Locate the cell with the specified text and output its [x, y] center coordinate. 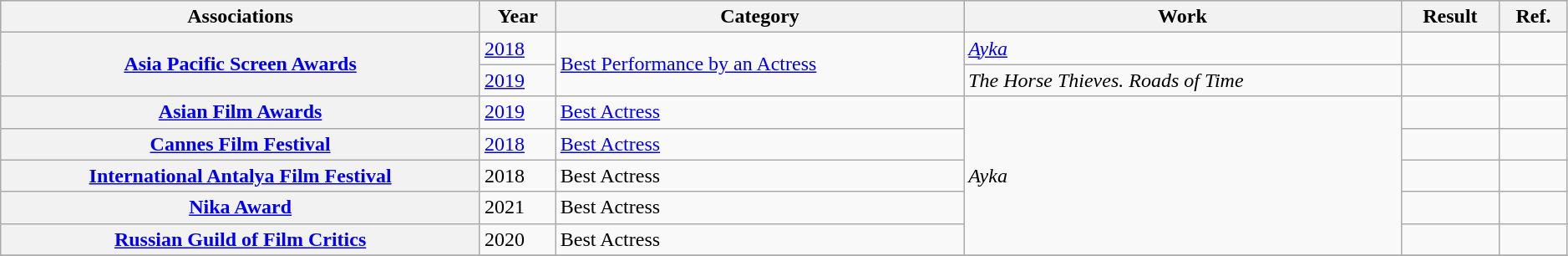
Work [1183, 17]
Year [518, 17]
Russian Guild of Film Critics [241, 239]
Nika Award [241, 207]
2021 [518, 207]
Asian Film Awards [241, 112]
2020 [518, 239]
Cannes Film Festival [241, 144]
Associations [241, 17]
Asia Pacific Screen Awards [241, 64]
Best Performance by an Actress [759, 64]
International Antalya Film Festival [241, 176]
Result [1450, 17]
Ref. [1534, 17]
Category [759, 17]
The Horse Thieves. Roads of Time [1183, 80]
